Determine the (x, y) coordinate at the center of the cell enclosing the given text.  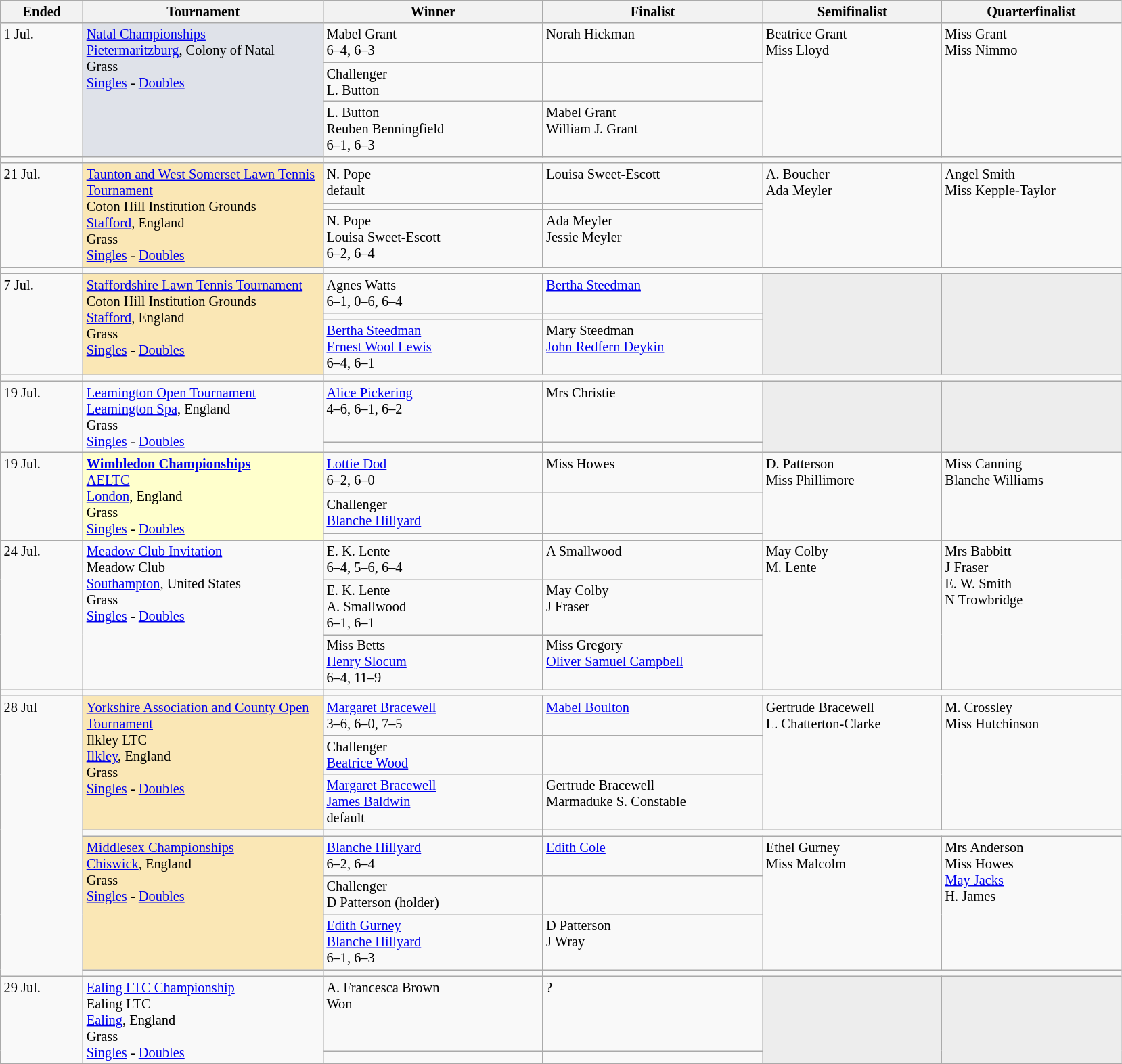
Gertrude Bracewell Marmaduke S. Constable (652, 802)
Winner (433, 12)
D Patterson J Wray (652, 941)
D. Patterson Miss Phillimore (853, 496)
Angel Smith Miss Kepple-Taylor (1031, 215)
Ada Meyler Jessie Meyler (652, 238)
N. Pope Louisa Sweet-Escott6–2, 6–4 (433, 238)
Mabel Boulton (652, 715)
Bertha Steedman Ernest Wool Lewis 6–4, 6–1 (433, 347)
Finalist (652, 12)
Miss Betts Henry Slocum6–4, 11–9 (433, 662)
Margaret Bracewell James Baldwindefault (433, 802)
Mrs Babbitt J Fraser E. W. Smith N Trowbridge (1031, 615)
Challenger Beatrice Wood (433, 755)
21 Jul. (42, 215)
E. K. Lente6–4, 5–6, 6–4 (433, 560)
Edith Gurney Blanche Hillyard6–1, 6–3 (433, 941)
L. Button Reuben Benningfield 6–1, 6–3 (433, 129)
Wimbledon Championships AELTCLondon, EnglandGrassSingles - Doubles (203, 496)
Norah Hickman (652, 43)
Mrs Anderson Miss Howes May Jacks H. James (1031, 903)
Middlesex ChampionshipsChiswick, EnglandGrassSingles - Doubles (203, 903)
Natal ChampionshipsPietermaritzburg, Colony of NatalGrassSingles - Doubles (203, 89)
1 Jul. (42, 89)
Mary Steedman John Redfern Deykin (652, 347)
Ealing LTC ChampionshipEaling LTCEaling, EnglandGrassSingles - Doubles (203, 1020)
Louisa Sweet-Escott (652, 183)
Challenger D Patterson (holder) (433, 895)
Quarterfinalist (1031, 12)
Challenger L. Button (433, 82)
Lottie Dod6–2, 6–0 (433, 472)
Mrs Christie (652, 412)
A. Francesca BrownWon (433, 1014)
Semifinalist (853, 12)
Leamington Open TournamentLeamington Spa, EnglandGrassSingles - Doubles (203, 417)
Challenger Blanche Hillyard (433, 513)
Alice Pickering4–6, 6–1, 6–2 (433, 412)
A. Boucher Ada Meyler (853, 215)
N. Popedefault (433, 183)
29 Jul. (42, 1020)
Mabel Grant William J. Grant (652, 129)
Mabel Grant6–4, 6–3 (433, 43)
Staffordshire Lawn Tennis TournamentCoton Hill Institution GroundsStafford, EnglandGrassSingles - Doubles (203, 324)
24 Jul. (42, 615)
Yorkshire Association and County Open TournamentIlkley LTCIlkley, England Grass Singles - Doubles (203, 762)
Miss Gregory Oliver Samuel Campbell (652, 662)
Gertrude Bracewell L. Chatterton-Clarke (853, 762)
Edith Cole (652, 856)
Beatrice Grant Miss Lloyd (853, 89)
28 Jul (42, 835)
E. K. Lente A. Smallwood 6–1, 6–1 (433, 607)
Bertha Steedman (652, 293)
May Colby M. Lente (853, 615)
Blanche Hillyard6–2, 6–4 (433, 856)
Agnes Watts6–1, 0–6, 6–4 (433, 293)
? (652, 1014)
Ended (42, 12)
Meadow Club InvitationMeadow ClubSouthampton, United StatesGrassSingles - Doubles (203, 615)
Miss Howes (652, 472)
Taunton and West Somerset Lawn Tennis TournamentCoton Hill Institution GroundsStafford, EnglandGrassSingles - Doubles (203, 215)
Margaret Bracewell 3–6, 6–0, 7–5 (433, 715)
Tournament (203, 12)
A Smallwood (652, 560)
Miss Grant Miss Nimmo (1031, 89)
Miss Canning Blanche Williams (1031, 496)
7 Jul. (42, 324)
May Colby J Fraser (652, 607)
M. Crossley Miss Hutchinson (1031, 762)
Ethel Gurney Miss Malcolm (853, 903)
